Find where the given text appears and provide that cell's center as [x, y] coordinate. 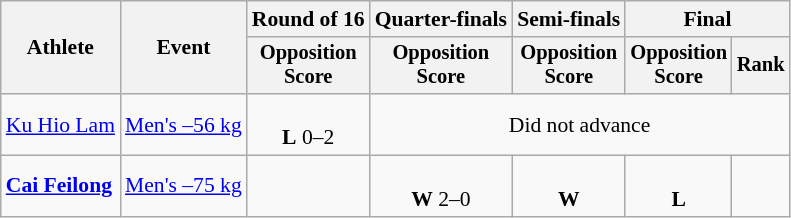
Men's –56 kg [184, 124]
Cai Feilong [60, 186]
L [678, 186]
Quarter-finals [441, 19]
Ku Hio Lam [60, 124]
Round of 16 [308, 19]
Event [184, 48]
W 2–0 [441, 186]
Did not advance [580, 124]
Rank [761, 66]
Men's –75 kg [184, 186]
Final [707, 19]
Athlete [60, 48]
Semi-finals [568, 19]
L 0–2 [308, 124]
W [568, 186]
